Find where the given text appears and provide that cell's center as (X, Y) coordinate. 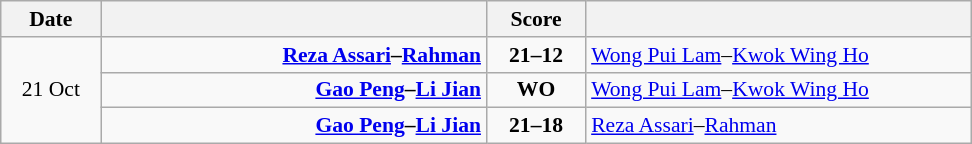
21 Oct (51, 90)
WO (536, 90)
21–18 (536, 126)
21–12 (536, 55)
Score (536, 19)
Date (51, 19)
